Pinpoint the cell where the given text exists, returning its (X, Y) midpoint coordinate. 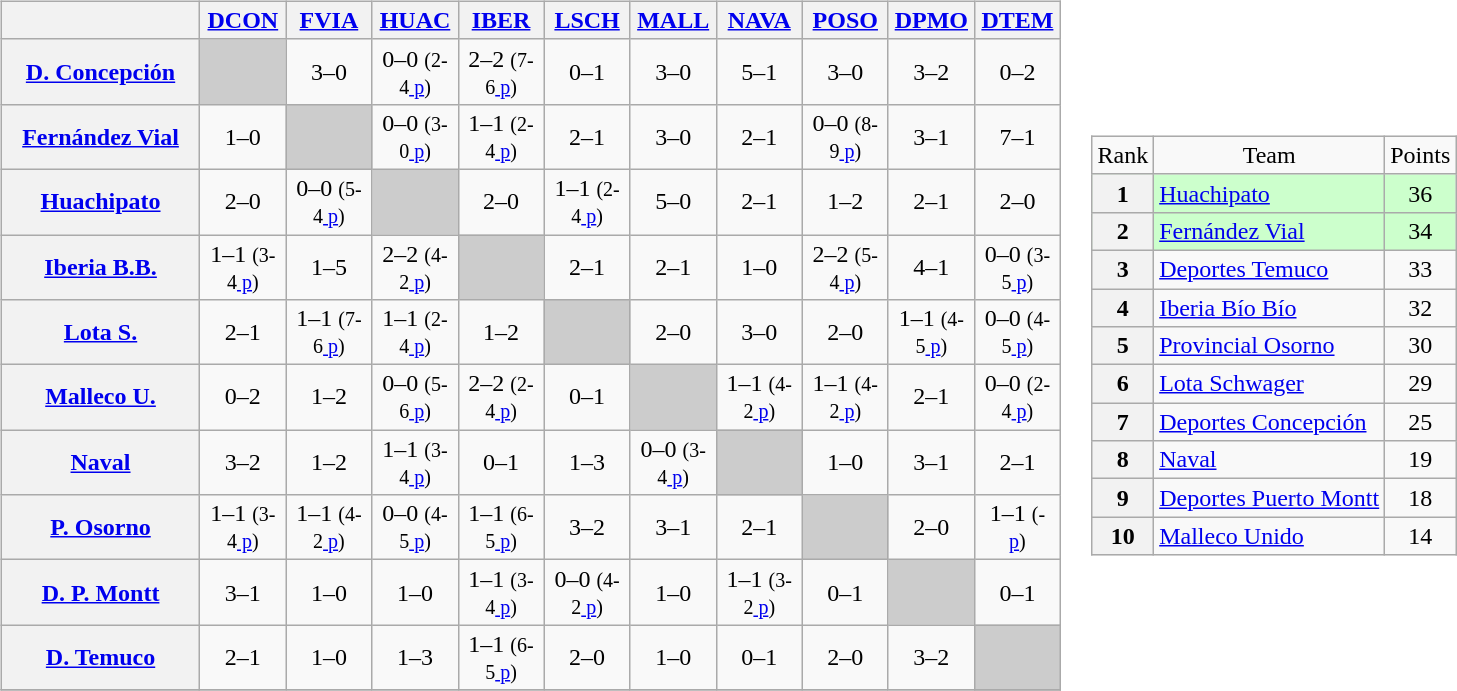
36 (1420, 193)
6 (1123, 384)
34 (1420, 231)
7–1 (1017, 136)
4–1 (931, 266)
D. Concepción (100, 72)
2 (1123, 231)
Malleco U. (100, 398)
33 (1420, 269)
Points (1420, 155)
1–1 (3-2 p) (759, 592)
1–1 (4-5 p) (931, 332)
9 (1123, 498)
0–0 (5-4 p) (329, 202)
IBER (501, 20)
0–0 (3-4 p) (673, 462)
5–0 (673, 202)
Deportes Concepción (1270, 422)
Rank (1123, 155)
Deportes Temuco (1270, 269)
Lota S. (100, 332)
DPMO (931, 20)
7 (1123, 422)
MALL (673, 20)
30 (1420, 346)
5–1 (759, 72)
DCON (243, 20)
0–0 (8-9 p) (845, 136)
Malleco Unido (1270, 536)
D. P. Montt (100, 592)
NAVA (759, 20)
5 (1123, 346)
1–1 (- p) (1017, 528)
1–5 (329, 266)
P. Osorno (100, 528)
32 (1420, 307)
Team (1270, 155)
2–2 (5-4 p) (845, 266)
Iberia B.B. (100, 266)
0–0 (5-6 p) (415, 398)
HUAC (415, 20)
29 (1420, 384)
2–2 (4-2 p) (415, 266)
0–0 (3-5 p) (1017, 266)
2–2 (7-6 p) (501, 72)
18 (1420, 498)
8 (1123, 460)
LSCH (587, 20)
DTEM (1017, 20)
2–2 (2-4 p) (501, 398)
Iberia Bío Bío (1270, 307)
19 (1420, 460)
Provincial Osorno (1270, 346)
1–1 (7-6 p) (329, 332)
FVIA (329, 20)
3 (1123, 269)
POSO (845, 20)
14 (1420, 536)
4 (1123, 307)
D. Temuco (100, 658)
1 (1123, 193)
0–0 (3-0 p) (415, 136)
10 (1123, 536)
Lota Schwager (1270, 384)
25 (1420, 422)
Deportes Puerto Montt (1270, 498)
0–0 (4-2 p) (587, 592)
